Detect which cell encompasses the target text, then output its (X, Y) center coordinate. 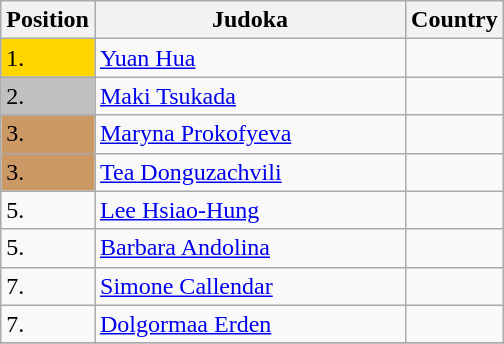
Lee Hsiao-Hung (250, 210)
Maryna Prokofyeva (250, 134)
2. (48, 96)
Position (48, 20)
Simone Callendar (250, 286)
Maki Tsukada (250, 96)
Tea Donguzachvili (250, 172)
Country (455, 20)
Barbara Andolina (250, 248)
Yuan Hua (250, 58)
1. (48, 58)
Judoka (250, 20)
Dolgormaa Erden (250, 324)
